Determine the (X, Y) coordinate at the center of the cell enclosing the given text.  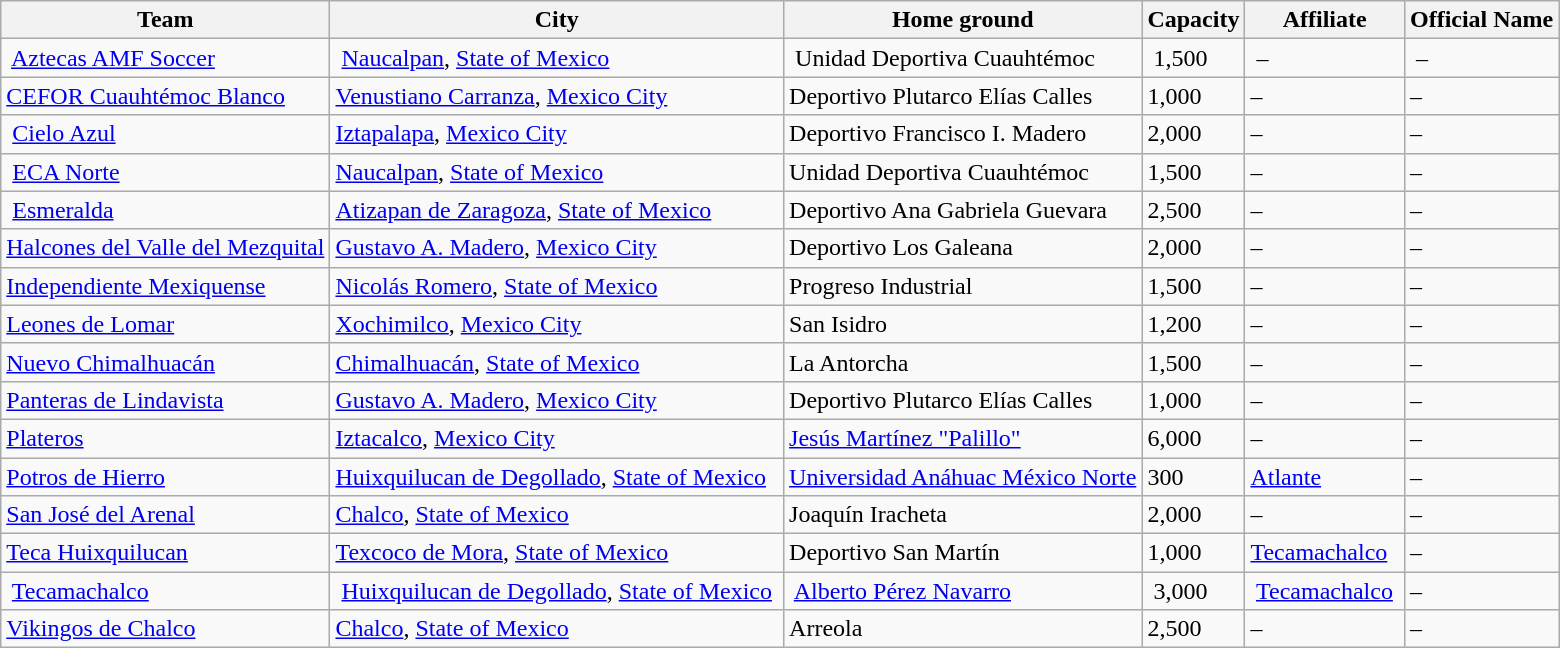
300 (1194, 477)
Halcones del Valle del Mezquital (166, 248)
Cielo Azul (166, 134)
Universidad Anáhuac México Norte (963, 477)
1,200 (1194, 324)
Joaquín Iracheta (963, 515)
Iztapalapa, Mexico City (557, 134)
Leones de Lomar (166, 324)
6,000 (1194, 438)
Iztacalco, Mexico City (557, 438)
San Isidro (963, 324)
Atlante (1325, 477)
Home ground (963, 20)
City (557, 20)
Deportivo Francisco I. Madero (963, 134)
Vikingos de Chalco (166, 629)
Deportivo Los Galeana (963, 248)
Esmeralda (166, 210)
Jesús Martínez "Palillo" (963, 438)
Progreso Industrial (963, 286)
Panteras de Lindavista (166, 400)
Affiliate (1325, 20)
Plateros (166, 438)
Official Name (1481, 20)
Nuevo Chimalhuacán (166, 362)
Team (166, 20)
Nicolás Romero, State of Mexico (557, 286)
Xochimilco, Mexico City (557, 324)
CEFOR Cuauhtémoc Blanco (166, 96)
Texcoco de Mora, State of Mexico (557, 553)
Deportivo San Martín (963, 553)
Potros de Hierro (166, 477)
Atizapan de Zaragoza, State of Mexico (557, 210)
Capacity (1194, 20)
Alberto Pérez Navarro (963, 591)
ECA Norte (166, 172)
Chimalhuacán, State of Mexico (557, 362)
3,000 (1194, 591)
Independiente Mexiquense (166, 286)
Deportivo Ana Gabriela Guevara (963, 210)
Arreola (963, 629)
Aztecas AMF Soccer (166, 58)
La Antorcha (963, 362)
San José del Arenal (166, 515)
Teca Huixquilucan (166, 553)
Venustiano Carranza, Mexico City (557, 96)
